Search for the cell housing the specified text and yield its [x, y] center coordinate. 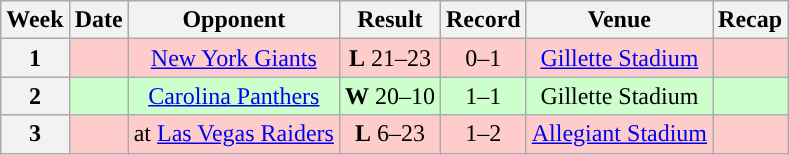
Allegiant Stadium [619, 134]
Record [483, 20]
3 [35, 134]
1–1 [483, 96]
2 [35, 96]
Recap [750, 20]
Week [35, 20]
Result [390, 20]
at Las Vegas Raiders [234, 134]
1–2 [483, 134]
Date [98, 20]
1 [35, 58]
W 20–10 [390, 96]
Venue [619, 20]
L 21–23 [390, 58]
New York Giants [234, 58]
0–1 [483, 58]
Opponent [234, 20]
Carolina Panthers [234, 96]
L 6–23 [390, 134]
